Pinpoint the cell where the given text exists, returning its (X, Y) midpoint coordinate. 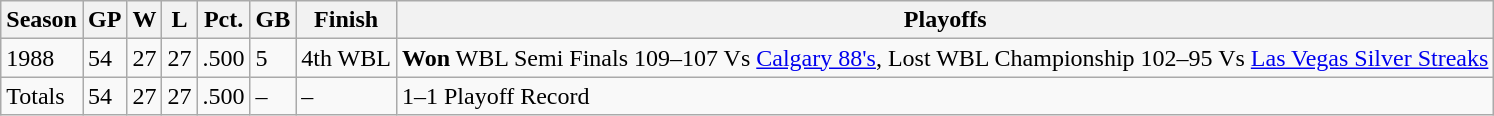
GB (273, 20)
Totals (42, 96)
L (180, 20)
GP (104, 20)
1988 (42, 58)
Playoffs (944, 20)
4th WBL (346, 58)
Won WBL Semi Finals 109–107 Vs Calgary 88's, Lost WBL Championship 102–95 Vs Las Vegas Silver Streaks (944, 58)
Finish (346, 20)
1–1 Playoff Record (944, 96)
Pct. (224, 20)
W (144, 20)
Season (42, 20)
5 (273, 58)
